Capture the cell that displays the provided text and extract its (x, y) central coordinate. 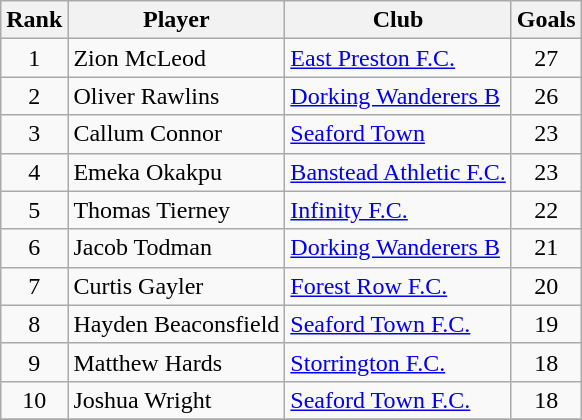
Goals (546, 20)
9 (34, 362)
East Preston F.C. (398, 58)
8 (34, 324)
Player (176, 20)
Storrington F.C. (398, 362)
10 (34, 400)
20 (546, 286)
5 (34, 210)
Club (398, 20)
Infinity F.C. (398, 210)
Hayden Beaconsfield (176, 324)
7 (34, 286)
Thomas Tierney (176, 210)
Joshua Wright (176, 400)
Seaford Town (398, 134)
19 (546, 324)
21 (546, 248)
3 (34, 134)
6 (34, 248)
Matthew Hards (176, 362)
Banstead Athletic F.C. (398, 172)
4 (34, 172)
Rank (34, 20)
Jacob Todman (176, 248)
22 (546, 210)
27 (546, 58)
Callum Connor (176, 134)
1 (34, 58)
Forest Row F.C. (398, 286)
Curtis Gayler (176, 286)
2 (34, 96)
26 (546, 96)
Zion McLeod (176, 58)
Oliver Rawlins (176, 96)
Emeka Okakpu (176, 172)
